Provide the (X, Y) coordinate of the cell's center where the given text is located.  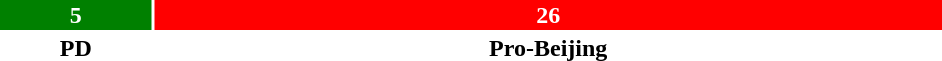
26 (548, 15)
5 (76, 15)
